Search for the cell housing the specified text and yield its [X, Y] center coordinate. 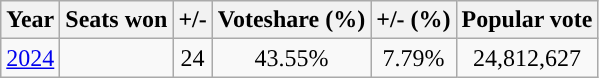
+/- (%) [414, 20]
2024 [30, 58]
Year [30, 20]
24,812,627 [527, 58]
Voteshare (%) [291, 20]
24 [192, 58]
Popular vote [527, 20]
43.55% [291, 58]
Seats won [116, 20]
7.79% [414, 58]
+/- [192, 20]
